Identify which cell holds the provided text, then report its (x, y) central coordinate. 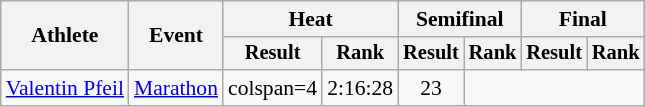
Final (582, 19)
2:16:28 (360, 88)
Semifinal (460, 19)
Athlete (65, 36)
colspan=4 (272, 88)
Marathon (176, 88)
Valentin Pfeil (65, 88)
Event (176, 36)
Heat (310, 19)
23 (431, 88)
